Identify which cell holds the provided text, then report its [X, Y] central coordinate. 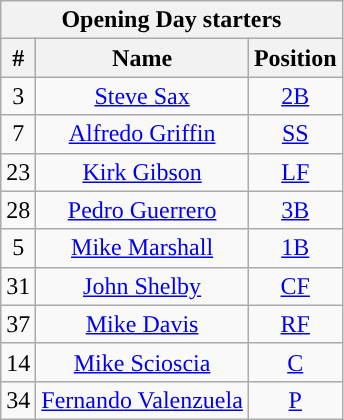
C [295, 362]
3B [295, 210]
Mike Scioscia [142, 362]
Steve Sax [142, 96]
RF [295, 324]
2B [295, 96]
5 [18, 248]
Mike Davis [142, 324]
3 [18, 96]
Fernando Valenzuela [142, 400]
7 [18, 134]
# [18, 58]
23 [18, 172]
Name [142, 58]
Alfredo Griffin [142, 134]
37 [18, 324]
1B [295, 248]
28 [18, 210]
CF [295, 286]
John Shelby [142, 286]
Kirk Gibson [142, 172]
SS [295, 134]
LF [295, 172]
14 [18, 362]
34 [18, 400]
Mike Marshall [142, 248]
Opening Day starters [172, 20]
P [295, 400]
Position [295, 58]
31 [18, 286]
Pedro Guerrero [142, 210]
